Identify which cell holds the provided text, then report its (X, Y) central coordinate. 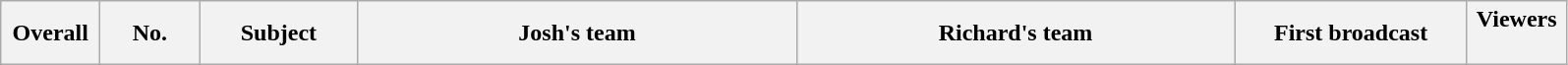
No. (149, 33)
Overall (51, 33)
First broadcast (1351, 33)
Josh's team (577, 33)
Subject (279, 33)
Viewers (1516, 33)
Richard's team (1016, 33)
